Detect which cell encompasses the target text, then output its [x, y] center coordinate. 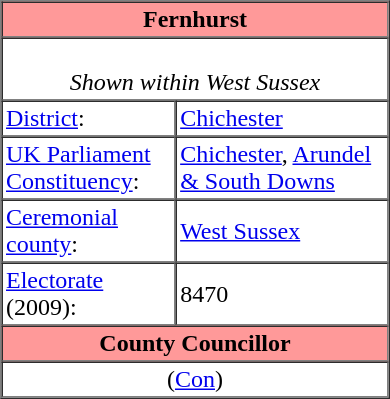
Chichester, Arundel & South Downs [282, 168]
Chichester [282, 118]
West Sussex [282, 232]
8470 [282, 294]
(Con) [196, 380]
Electorate (2009): [89, 294]
Fernhurst [196, 20]
Ceremonial county: [89, 232]
UK Parliament Constituency: [89, 168]
Shown within West Sussex [196, 70]
County Councillor [196, 344]
District: [89, 118]
